Locate the cell with the specified text and output its (x, y) center coordinate. 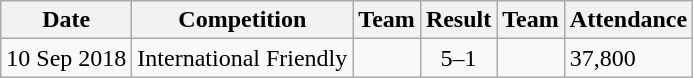
Result (458, 20)
37,800 (628, 58)
Date (66, 20)
Competition (242, 20)
5–1 (458, 58)
Attendance (628, 20)
10 Sep 2018 (66, 58)
International Friendly (242, 58)
